Detect which cell encompasses the target text, then output its (x, y) center coordinate. 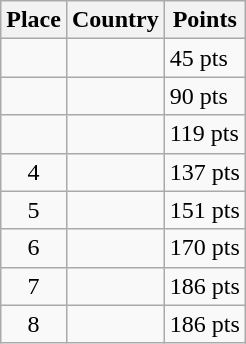
Place (34, 20)
90 pts (204, 96)
6 (34, 248)
45 pts (204, 58)
119 pts (204, 134)
Points (204, 20)
151 pts (204, 210)
8 (34, 324)
137 pts (204, 172)
5 (34, 210)
Country (115, 20)
7 (34, 286)
170 pts (204, 248)
4 (34, 172)
